Scan for the cell matching the given text and deliver its [x, y] coordinate at center. 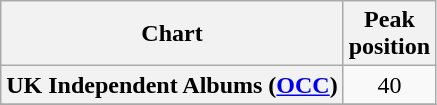
40 [389, 85]
Chart [172, 34]
UK Independent Albums (OCC) [172, 85]
Peakposition [389, 34]
